Extract the [X, Y] coordinate from the center of the cell holding the provided text.  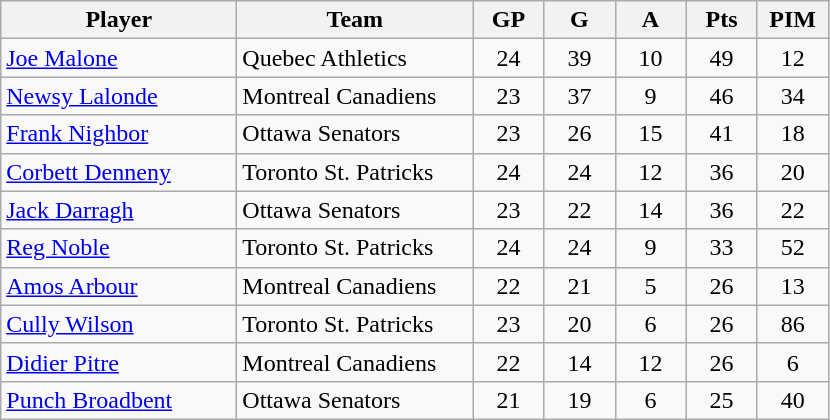
Punch Broadbent [119, 400]
40 [792, 400]
25 [722, 400]
41 [722, 134]
Newsy Lalonde [119, 96]
15 [650, 134]
19 [580, 400]
34 [792, 96]
86 [792, 324]
39 [580, 58]
Pts [722, 20]
GP [508, 20]
Cully Wilson [119, 324]
Player [119, 20]
46 [722, 96]
Team [355, 20]
49 [722, 58]
G [580, 20]
Joe Malone [119, 58]
Reg Noble [119, 248]
13 [792, 286]
PIM [792, 20]
Frank Nighbor [119, 134]
Didier Pitre [119, 362]
Amos Arbour [119, 286]
37 [580, 96]
10 [650, 58]
52 [792, 248]
Jack Darragh [119, 210]
5 [650, 286]
Quebec Athletics [355, 58]
Corbett Denneny [119, 172]
18 [792, 134]
A [650, 20]
33 [722, 248]
